Output the [X, Y] coordinate of the center of the cell containing the given text.  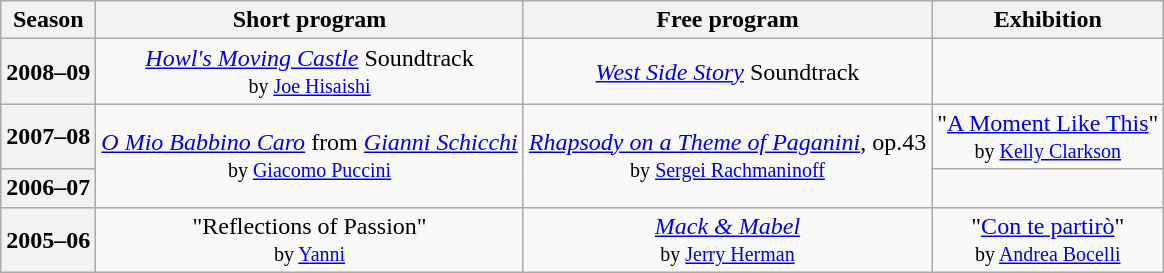
Mack & Mabel by Jerry Herman [727, 240]
2006–07 [48, 188]
O Mio Babbino Caro from Gianni Schicchi by Giacomo Puccini [310, 156]
"Con te partirò" by Andrea Bocelli [1048, 240]
2005–06 [48, 240]
2007–08 [48, 136]
2008–09 [48, 72]
Short program [310, 20]
West Side Story Soundtrack [727, 72]
Howl's Moving Castle Soundtrack by Joe Hisaishi [310, 72]
Season [48, 20]
Free program [727, 20]
Exhibition [1048, 20]
"Reflections of Passion" by Yanni [310, 240]
"A Moment Like This" by Kelly Clarkson [1048, 136]
Rhapsody on a Theme of Paganini, op.43 by Sergei Rachmaninoff [727, 156]
